Find where the given text appears and provide that cell's center as [X, Y] coordinate. 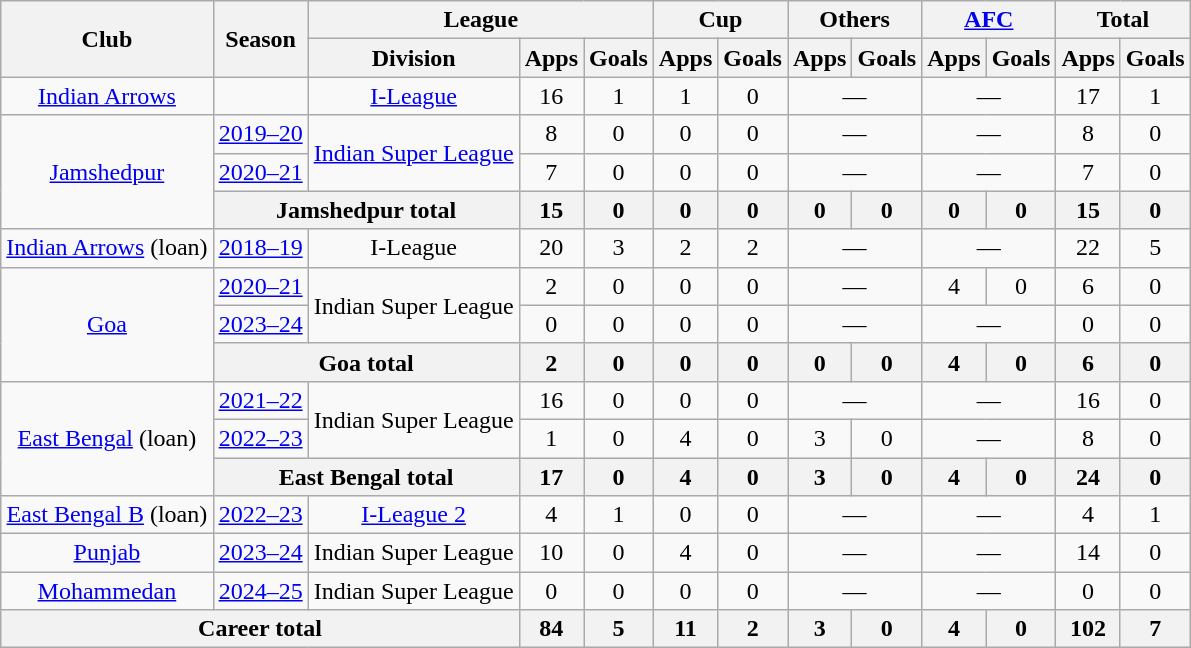
Division [414, 58]
2024–25 [260, 591]
14 [1088, 553]
10 [551, 553]
Others [855, 20]
I-League 2 [414, 515]
22 [1088, 248]
East Bengal (loan) [107, 438]
Total [1123, 20]
2018–19 [260, 248]
Goa [107, 324]
2019–20 [260, 134]
24 [1088, 477]
Season [260, 39]
Indian Arrows [107, 96]
East Bengal B (loan) [107, 515]
11 [685, 629]
Jamshedpur total [366, 210]
20 [551, 248]
Jamshedpur [107, 172]
League [480, 20]
2021–22 [260, 400]
Mohammedan [107, 591]
84 [551, 629]
East Bengal total [366, 477]
102 [1088, 629]
Indian Arrows (loan) [107, 248]
AFC [989, 20]
Goa total [366, 362]
Cup [720, 20]
Club [107, 39]
Career total [260, 629]
Punjab [107, 553]
